For the text-containing cell, return its midpoint in [X, Y] coordinate format. 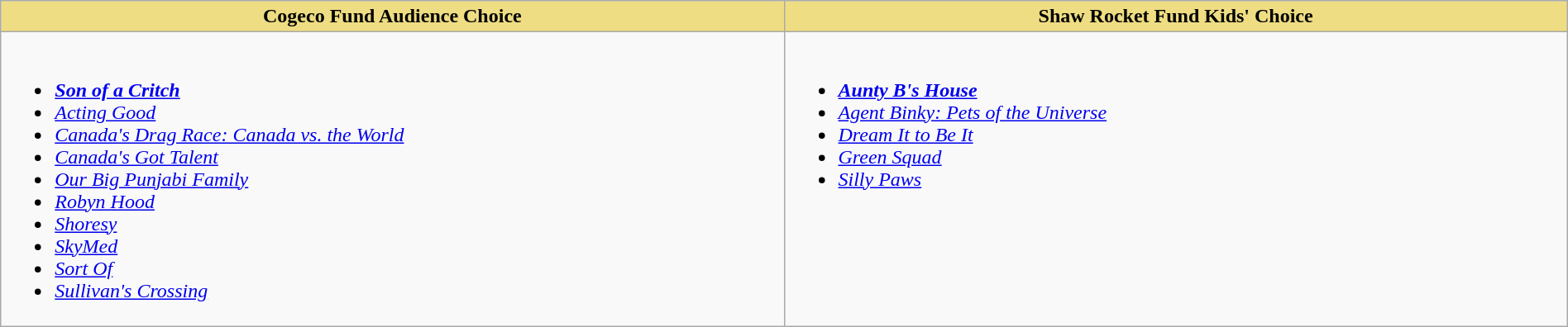
Shaw Rocket Fund Kids' Choice [1176, 17]
Aunty B's HouseAgent Binky: Pets of the UniverseDream It to Be ItGreen SquadSilly Paws [1176, 179]
Cogeco Fund Audience Choice [392, 17]
